Search for the cell housing the specified text and yield its (x, y) center coordinate. 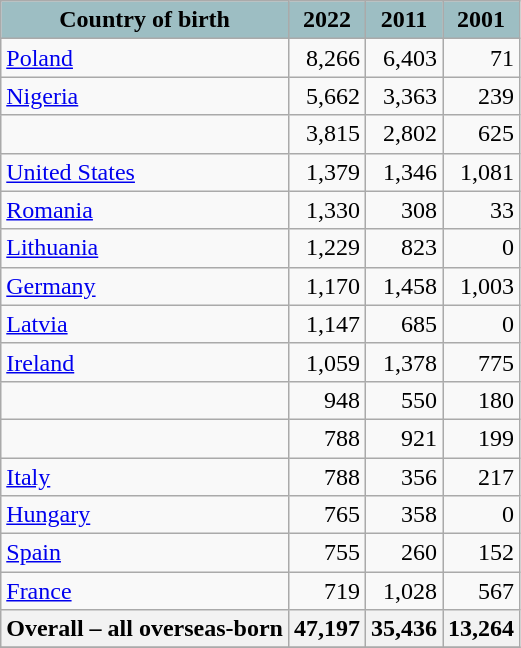
685 (404, 324)
Nigeria (145, 96)
625 (482, 134)
47,197 (326, 629)
719 (326, 591)
1,378 (404, 362)
France (145, 591)
2,802 (404, 134)
3,363 (404, 96)
180 (482, 400)
8,266 (326, 58)
755 (326, 553)
2001 (482, 20)
775 (482, 362)
Country of birth (145, 20)
Italy (145, 477)
Ireland (145, 362)
823 (404, 248)
Germany (145, 286)
1,003 (482, 286)
6,403 (404, 58)
1,059 (326, 362)
1,028 (404, 591)
United States (145, 172)
Spain (145, 553)
567 (482, 591)
Latvia (145, 324)
356 (404, 477)
35,436 (404, 629)
948 (326, 400)
1,170 (326, 286)
1,147 (326, 324)
1,346 (404, 172)
3,815 (326, 134)
765 (326, 515)
1,379 (326, 172)
71 (482, 58)
1,229 (326, 248)
358 (404, 515)
239 (482, 96)
Overall – all overseas-born (145, 629)
13,264 (482, 629)
5,662 (326, 96)
550 (404, 400)
1,458 (404, 286)
Hungary (145, 515)
199 (482, 438)
260 (404, 553)
921 (404, 438)
1,330 (326, 210)
Romania (145, 210)
2011 (404, 20)
Lithuania (145, 248)
308 (404, 210)
Poland (145, 58)
33 (482, 210)
2022 (326, 20)
1,081 (482, 172)
217 (482, 477)
152 (482, 553)
